Output the (X, Y) coordinate of the center of the cell containing the given text.  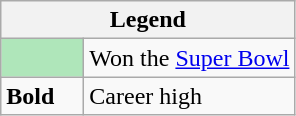
Career high (190, 96)
Bold (42, 96)
Won the Super Bowl (190, 58)
Legend (148, 20)
